For the text-containing cell, return its midpoint in [x, y] coordinate format. 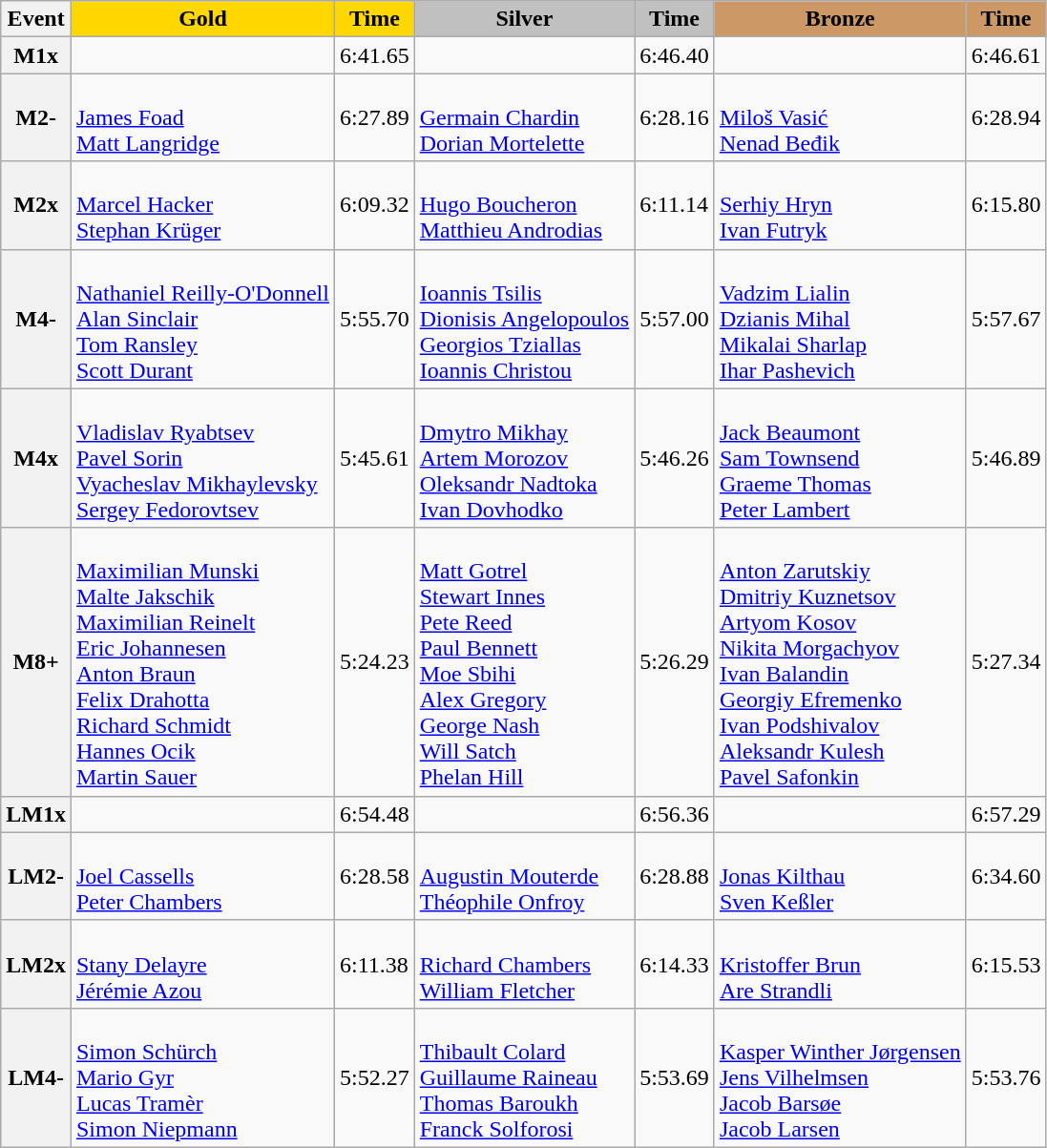
M4x [36, 458]
Richard ChambersWilliam Fletcher [524, 964]
M2x [36, 205]
6:27.89 [374, 117]
Event [36, 19]
6:54.48 [374, 814]
Maximilian MunskiMalte JakschikMaximilian ReineltEric JohannesenAnton BraunFelix DrahottaRichard SchmidtHannes OcikMartin Sauer [202, 662]
LM2x [36, 964]
5:46.89 [1006, 458]
Silver [524, 19]
Simon SchürchMario GyrLucas TramèrSimon Niepmann [202, 1077]
LM1x [36, 814]
6:15.80 [1006, 205]
Vladislav RyabtsevPavel SorinVyacheslav MikhaylevskySergey Fedorovtsev [202, 458]
6:41.65 [374, 55]
Stany DelayreJérémie Azou [202, 964]
5:26.29 [675, 662]
6:46.40 [675, 55]
Matt GotrelStewart InnesPete ReedPaul BennettMoe SbihiAlex GregoryGeorge NashWill SatchPhelan Hill [524, 662]
Serhiy HrynIvan Futryk [840, 205]
6:11.14 [675, 205]
Miloš VasićNenad Beđik [840, 117]
Gold [202, 19]
James FoadMatt Langridge [202, 117]
Bronze [840, 19]
6:46.61 [1006, 55]
5:55.70 [374, 319]
5:53.76 [1006, 1077]
LM2- [36, 876]
Augustin MouterdeThéophile Onfroy [524, 876]
Nathaniel Reilly-O'DonnellAlan SinclairTom RansleyScott Durant [202, 319]
Ioannis TsilisDionisis AngelopoulosGeorgios TziallasIoannis Christou [524, 319]
6:28.58 [374, 876]
6:34.60 [1006, 876]
Jonas KilthauSven Keßler [840, 876]
5:45.61 [374, 458]
LM4- [36, 1077]
6:11.38 [374, 964]
Joel CassellsPeter Chambers [202, 876]
6:28.16 [675, 117]
M2- [36, 117]
Thibault ColardGuillaume RaineauThomas BaroukhFranck Solforosi [524, 1077]
Hugo BoucheronMatthieu Androdias [524, 205]
5:57.00 [675, 319]
M4- [36, 319]
5:53.69 [675, 1077]
Kristoffer BrunAre Strandli [840, 964]
6:15.53 [1006, 964]
6:57.29 [1006, 814]
Jack BeaumontSam TownsendGraeme ThomasPeter Lambert [840, 458]
5:27.34 [1006, 662]
6:28.88 [675, 876]
5:24.23 [374, 662]
M1x [36, 55]
5:57.67 [1006, 319]
Germain ChardinDorian Mortelette [524, 117]
Kasper Winther JørgensenJens VilhelmsenJacob BarsøeJacob Larsen [840, 1077]
Anton ZarutskiyDmitriy KuznetsovArtyom KosovNikita MorgachyovIvan BalandinGeorgiy EfremenkoIvan PodshivalovAleksandr KuleshPavel Safonkin [840, 662]
6:28.94 [1006, 117]
Vadzim LialinDzianis MihalMikalai SharlapIhar Pashevich [840, 319]
Dmytro MikhayArtem MorozovOleksandr NadtokaIvan Dovhodko [524, 458]
5:52.27 [374, 1077]
Marcel HackerStephan Krüger [202, 205]
M8+ [36, 662]
6:09.32 [374, 205]
5:46.26 [675, 458]
6:14.33 [675, 964]
6:56.36 [675, 814]
